Determine the [x, y] coordinate at the center of the cell enclosing the given text.  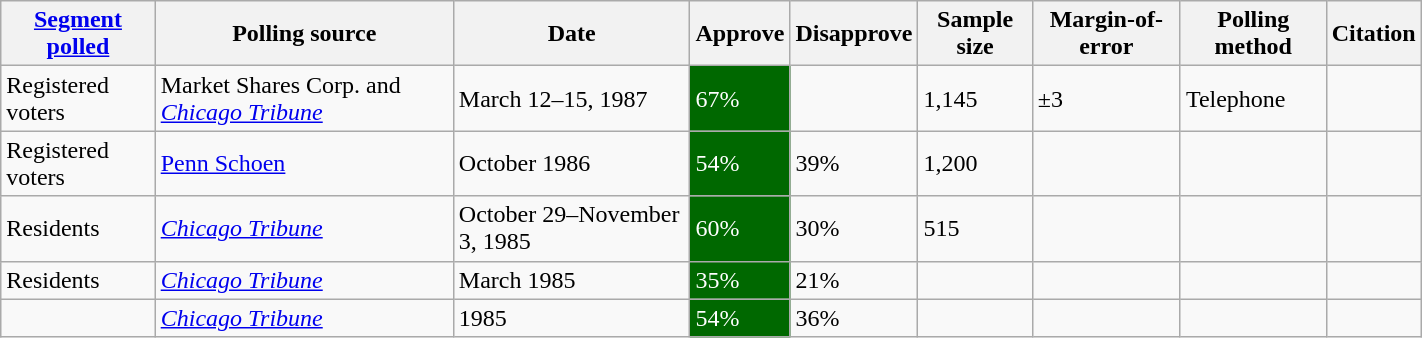
Polling method [1253, 34]
39% [854, 164]
Market Shares Corp. and Chicago Tribune [304, 98]
1985 [572, 318]
Margin-of-error [1106, 34]
67% [740, 98]
36% [854, 318]
Approve [740, 34]
March 12–15, 1987 [572, 98]
35% [740, 280]
Polling source [304, 34]
March 1985 [572, 280]
30% [854, 228]
Citation [1374, 34]
Sample size [975, 34]
October 1986 [572, 164]
Telephone [1253, 98]
Date [572, 34]
Disapprove [854, 34]
60% [740, 228]
±3 [1106, 98]
Segment polled [78, 34]
21% [854, 280]
1,200 [975, 164]
515 [975, 228]
1,145 [975, 98]
October 29–November 3, 1985 [572, 228]
Penn Schoen [304, 164]
